For the text-containing cell, return its midpoint in (x, y) coordinate format. 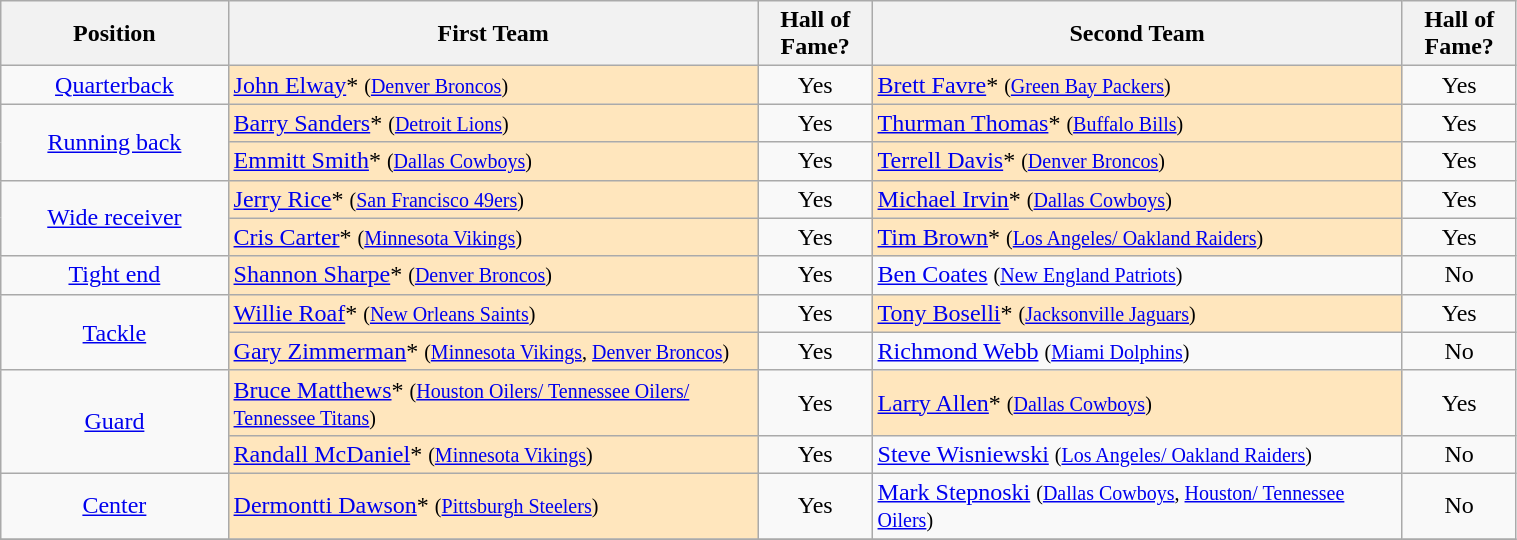
Second Team (1137, 34)
Shannon Sharpe* (Denver Broncos) (493, 275)
Mark Stepnoski (Dallas Cowboys, Houston/ Tennessee Oilers) (1137, 506)
Dermontti Dawson* (Pittsburgh Steelers) (493, 506)
Thurman Thomas* (Buffalo Bills) (1137, 123)
Guard (114, 422)
Tight end (114, 275)
Steve Wisniewski (Los Angeles/ Oakland Raiders) (1137, 454)
Running back (114, 142)
Barry Sanders* (Detroit Lions) (493, 123)
Quarterback (114, 85)
Wide receiver (114, 218)
Ben Coates (New England Patriots) (1137, 275)
Tony Boselli* (Jacksonville Jaguars) (1137, 313)
Center (114, 506)
Tim Brown* (Los Angeles/ Oakland Raiders) (1137, 237)
John Elway* (Denver Broncos) (493, 85)
Richmond Webb (Miami Dolphins) (1137, 351)
Randall McDaniel* (Minnesota Vikings) (493, 454)
Cris Carter* (Minnesota Vikings) (493, 237)
Michael Irvin* (Dallas Cowboys) (1137, 199)
Emmitt Smith* (Dallas Cowboys) (493, 161)
Bruce Matthews* (Houston Oilers/ Tennessee Oilers/ Tennessee Titans) (493, 402)
Jerry Rice* (San Francisco 49ers) (493, 199)
Larry Allen* (Dallas Cowboys) (1137, 402)
First Team (493, 34)
Gary Zimmerman* (Minnesota Vikings, Denver Broncos) (493, 351)
Willie Roaf* (New Orleans Saints) (493, 313)
Terrell Davis* (Denver Broncos) (1137, 161)
Tackle (114, 332)
Position (114, 34)
Brett Favre* (Green Bay Packers) (1137, 85)
